Search for the cell housing the specified text and yield its [X, Y] center coordinate. 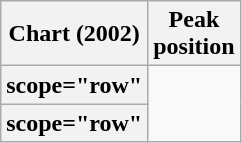
Chart (2002) [74, 34]
Peakposition [194, 34]
